Locate the cell with the specified text and output its [x, y] center coordinate. 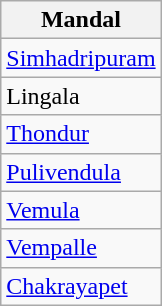
Mandal [81, 20]
Vemula [81, 210]
Vempalle [81, 248]
Pulivendula [81, 172]
Lingala [81, 96]
Chakrayapet [81, 286]
Simhadripuram [81, 58]
Thondur [81, 134]
